Output the [x, y] coordinate of the center of the cell containing the given text.  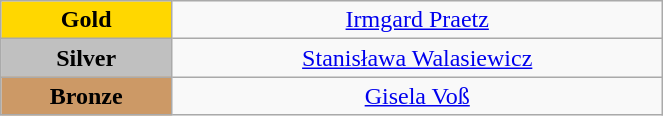
Gisela Voß [418, 96]
Gold [86, 20]
Silver [86, 58]
Stanisława Walasiewicz [418, 58]
Bronze [86, 96]
Irmgard Praetz [418, 20]
